Capture the cell that displays the provided text and extract its (x, y) central coordinate. 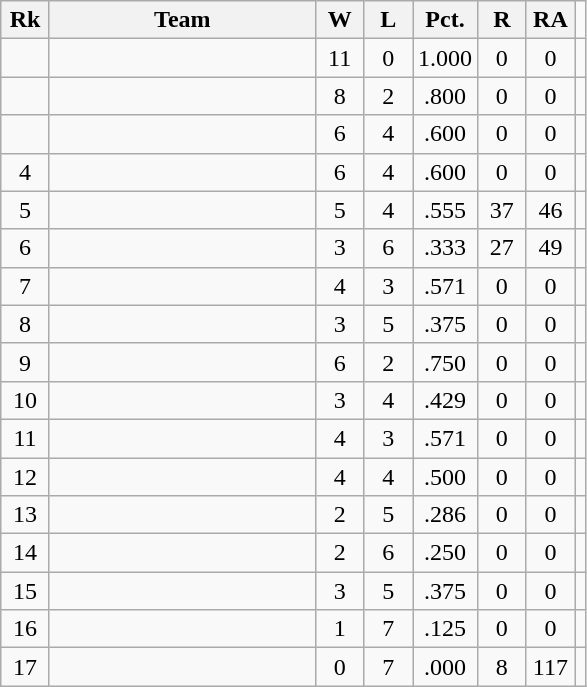
W (340, 20)
.286 (444, 515)
.429 (444, 400)
RA (550, 20)
9 (26, 362)
Rk (26, 20)
17 (26, 667)
.333 (444, 248)
R (502, 20)
.125 (444, 629)
37 (502, 210)
13 (26, 515)
L (388, 20)
27 (502, 248)
10 (26, 400)
.555 (444, 210)
.000 (444, 667)
15 (26, 591)
.250 (444, 553)
.750 (444, 362)
.800 (444, 96)
Pct. (444, 20)
49 (550, 248)
Team (182, 20)
12 (26, 477)
117 (550, 667)
14 (26, 553)
46 (550, 210)
16 (26, 629)
1 (340, 629)
1.000 (444, 58)
.500 (444, 477)
